Search for the cell housing the specified text and yield its (x, y) center coordinate. 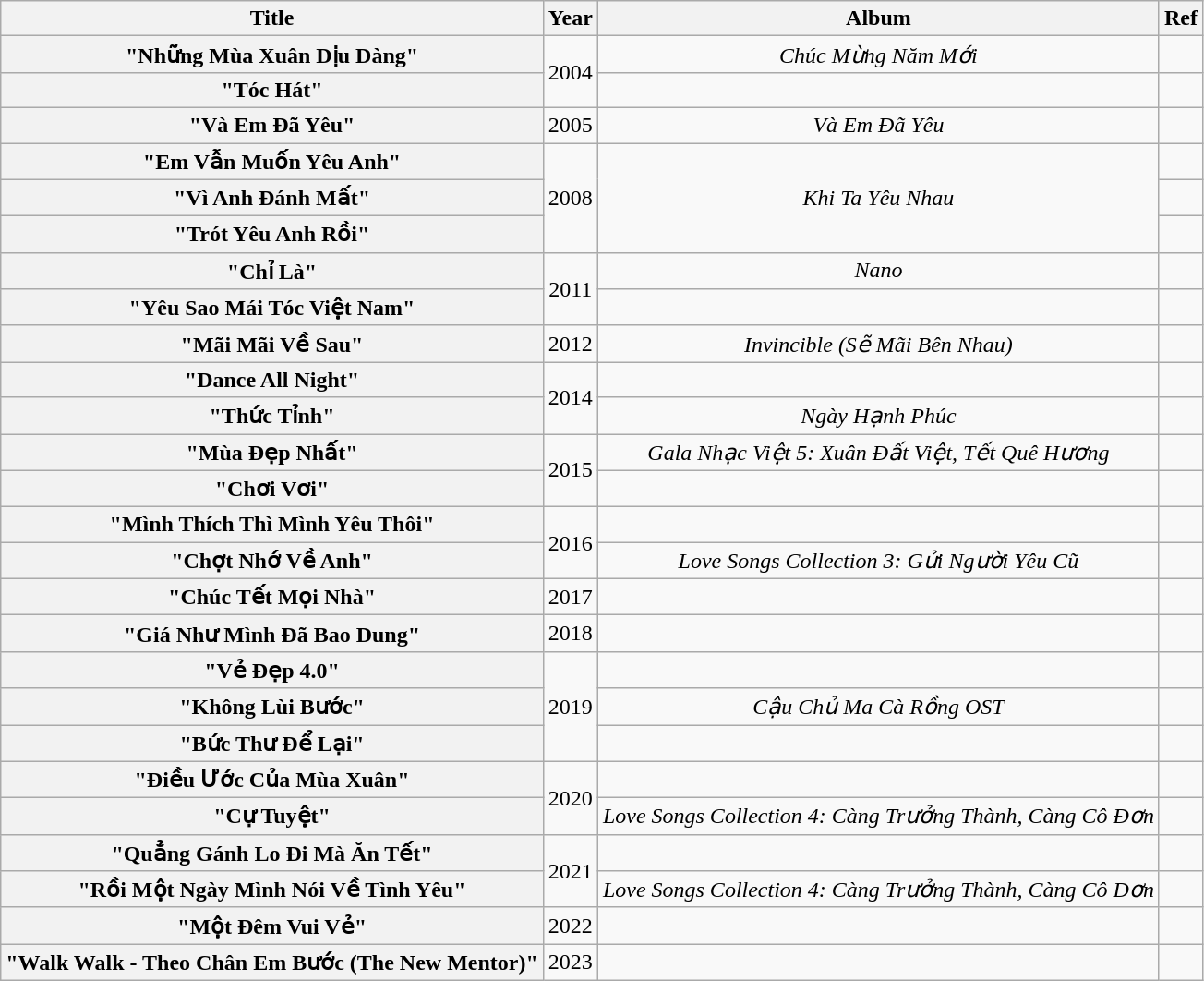
Ngày Hạnh Phúc (878, 416)
"Tóc Hát" (272, 90)
"Dance All Night" (272, 380)
"Cự Tuyệt" (272, 817)
"Walk Walk - Theo Chân Em Bước (The New Mentor)" (272, 963)
2011 (571, 288)
Cậu Chủ Ma Cà Rồng OST (878, 707)
"Mùa Đẹp Nhất" (272, 453)
Nano (878, 271)
"Bức Thư Để Lại" (272, 743)
2023 (571, 963)
"Quẳng Gánh Lo Đi Mà Ăn Tết" (272, 853)
Ref (1180, 18)
"Giá Như Mình Đã Bao Dung" (272, 634)
2020 (571, 798)
"Em Vẫn Muốn Yêu Anh" (272, 161)
"Chúc Tết Mọi Nhà" (272, 597)
"Điều Ước Của Mùa Xuân" (272, 780)
"Những Mùa Xuân Dịu Dàng" (272, 54)
2022 (571, 926)
2008 (571, 198)
"Chơi Vơi" (272, 489)
"Chợt Nhớ Về Anh" (272, 561)
Invincible (Sẽ Mãi Bên Nhau) (878, 344)
"Mình Thích Thì Mình Yêu Thôi" (272, 525)
Gala Nhạc Việt 5: Xuân Đất Việt, Tết Quê Hương (878, 453)
2018 (571, 634)
"Trót Yêu Anh Rồi" (272, 235)
"Chỉ Là" (272, 271)
2004 (571, 72)
2021 (571, 870)
2017 (571, 597)
"Và Em Đã Yêu" (272, 125)
"Một Đêm Vui Vẻ" (272, 926)
Title (272, 18)
"Rồi Một Ngày Mình Nói Về Tình Yêu" (272, 890)
Love Songs Collection 3: Gửi Người Yêu Cũ (878, 561)
2012 (571, 344)
Và Em Đã Yêu (878, 125)
"Không Lùi Bước" (272, 707)
2016 (571, 543)
Album (878, 18)
2015 (571, 471)
Khi Ta Yêu Nhau (878, 198)
"Yêu Sao Mái Tóc Việt Nam" (272, 308)
"Vẻ Đẹp 4.0" (272, 670)
"Thức Tỉnh" (272, 416)
"Vì Anh Đánh Mất" (272, 198)
2014 (571, 398)
Year (571, 18)
Chúc Mừng Năm Mới (878, 54)
2019 (571, 706)
"Mãi Mãi Về Sau" (272, 344)
2005 (571, 125)
